Detect which cell encompasses the target text, then output its (x, y) center coordinate. 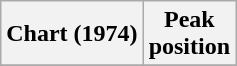
Chart (1974) (72, 34)
Peakposition (189, 34)
